Search for the cell housing the specified text and yield its (x, y) center coordinate. 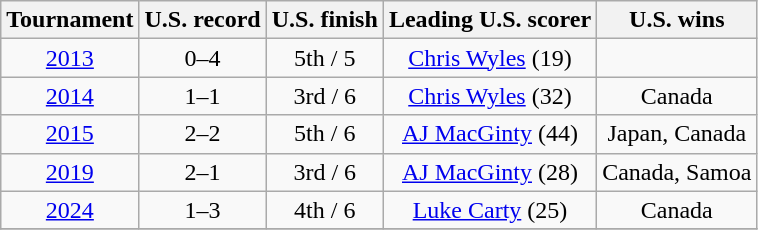
1–1 (202, 96)
2014 (70, 96)
Japan, Canada (677, 134)
Chris Wyles (19) (490, 58)
5th / 6 (324, 134)
AJ MacGinty (44) (490, 134)
2024 (70, 210)
Luke Carty (25) (490, 210)
U.S. record (202, 20)
4th / 6 (324, 210)
AJ MacGinty (28) (490, 172)
5th / 5 (324, 58)
U.S. finish (324, 20)
Chris Wyles (32) (490, 96)
U.S. wins (677, 20)
1–3 (202, 210)
Canada, Samoa (677, 172)
2–1 (202, 172)
2013 (70, 58)
2–2 (202, 134)
2015 (70, 134)
Tournament (70, 20)
0–4 (202, 58)
2019 (70, 172)
Leading U.S. scorer (490, 20)
